Capture the cell that displays the provided text and extract its [X, Y] central coordinate. 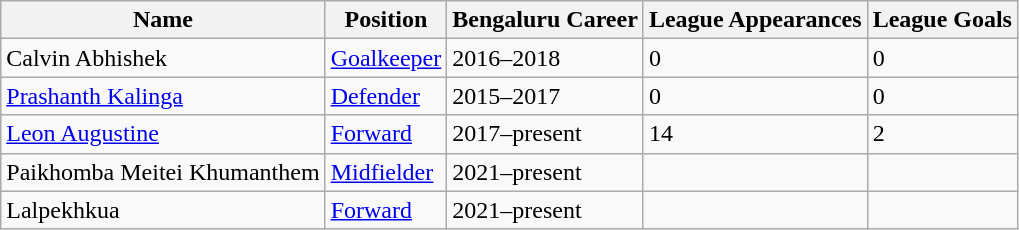
Calvin Abhishek [163, 58]
Lalpekhkua [163, 210]
Prashanth Kalinga [163, 96]
Name [163, 20]
14 [755, 134]
Leon Augustine [163, 134]
League Goals [942, 20]
2017–present [546, 134]
Goalkeeper [386, 58]
2015–2017 [546, 96]
2 [942, 134]
Midfielder [386, 172]
2016–2018 [546, 58]
Paikhomba Meitei Khumanthem [163, 172]
Position [386, 20]
League Appearances [755, 20]
Defender [386, 96]
Bengaluru Career [546, 20]
